Determine the [X, Y] coordinate at the center of the cell enclosing the given text.  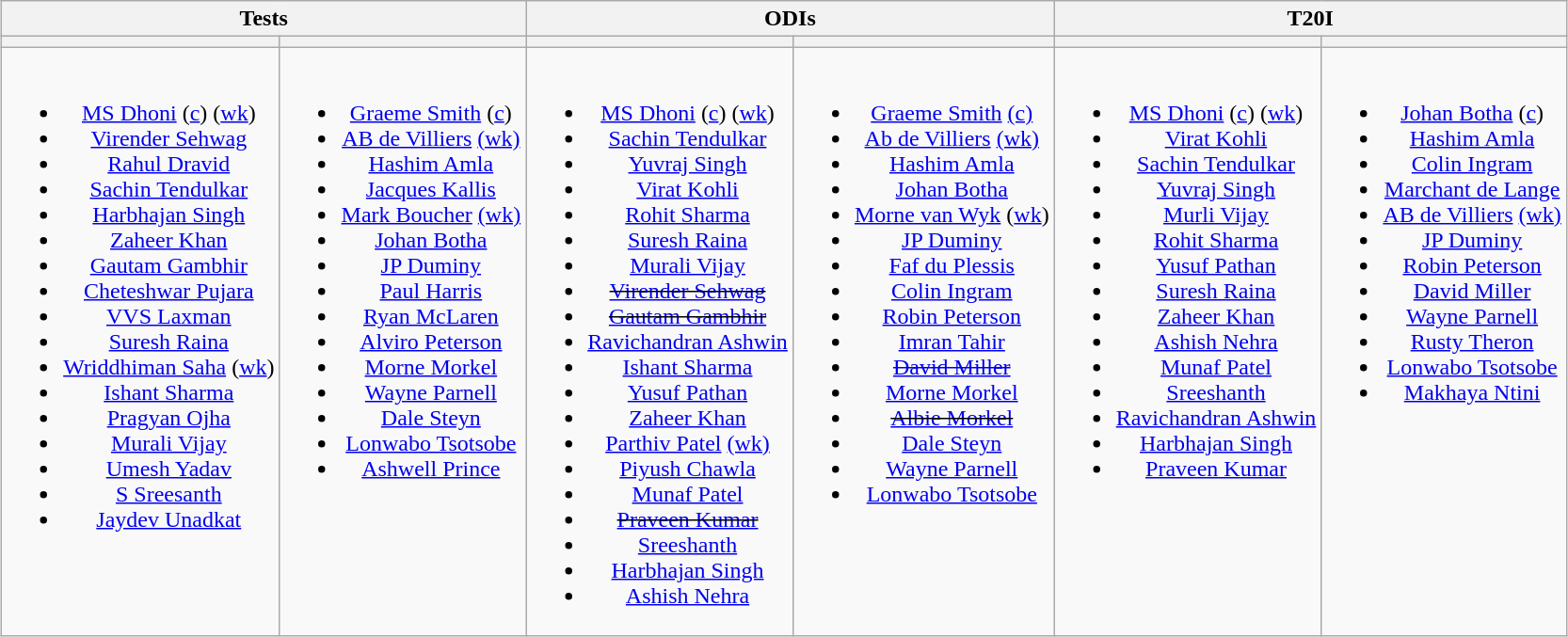
ODIs [791, 19]
T20I [1310, 19]
Tests [264, 19]
